Scan for the cell matching the given text and deliver its [x, y] coordinate at center. 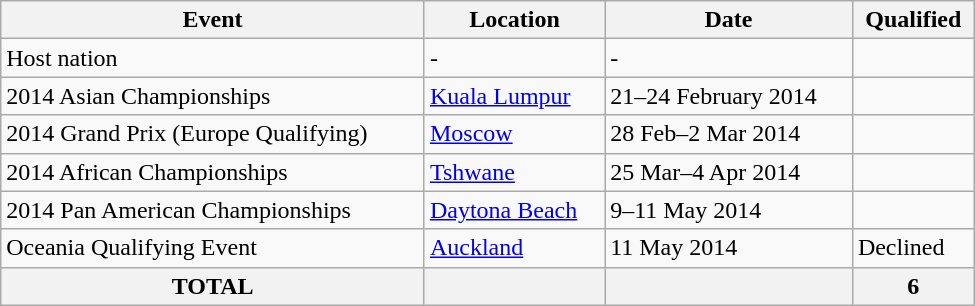
2014 African Championships [213, 172]
Event [213, 20]
11 May 2014 [729, 248]
TOTAL [213, 286]
Auckland [514, 248]
Oceania Qualifying Event [213, 248]
2014 Pan American Championships [213, 210]
Moscow [514, 134]
Kuala Lumpur [514, 96]
2014 Grand Prix (Europe Qualifying) [213, 134]
28 Feb–2 Mar 2014 [729, 134]
21–24 February 2014 [729, 96]
9–11 May 2014 [729, 210]
Date [729, 20]
Location [514, 20]
25 Mar–4 Apr 2014 [729, 172]
Declined [913, 248]
6 [913, 286]
Daytona Beach [514, 210]
2014 Asian Championships [213, 96]
Host nation [213, 58]
Tshwane [514, 172]
Qualified [913, 20]
